Return [x, y] of the center of cell containing provided text 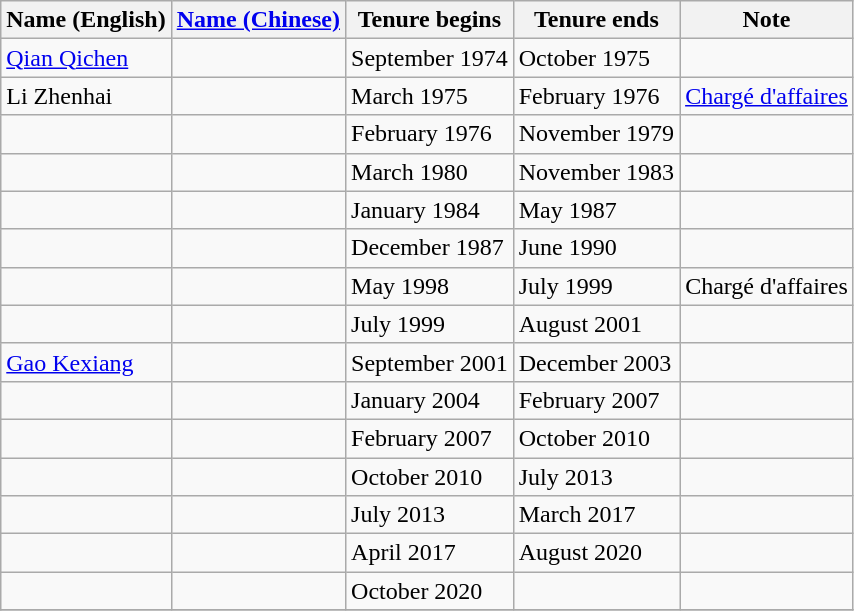
November 1983 [596, 172]
Gao Kexiang [86, 362]
August 2020 [596, 553]
May 1998 [430, 286]
Name (English) [86, 20]
November 1979 [596, 134]
August 2001 [596, 324]
January 1984 [430, 210]
Note [767, 20]
December 1987 [430, 248]
September 1974 [430, 58]
Tenure begins [430, 20]
Tenure ends [596, 20]
April 2017 [430, 553]
Li Zhenhai [86, 96]
June 1990 [596, 248]
October 2020 [430, 591]
January 2004 [430, 400]
March 2017 [596, 515]
October 1975 [596, 58]
May 1987 [596, 210]
Qian Qichen [86, 58]
March 1975 [430, 96]
December 2003 [596, 362]
March 1980 [430, 172]
Name (Chinese) [258, 20]
September 2001 [430, 362]
